Provide the [X, Y] coordinate of the cell's center where the given text is located.  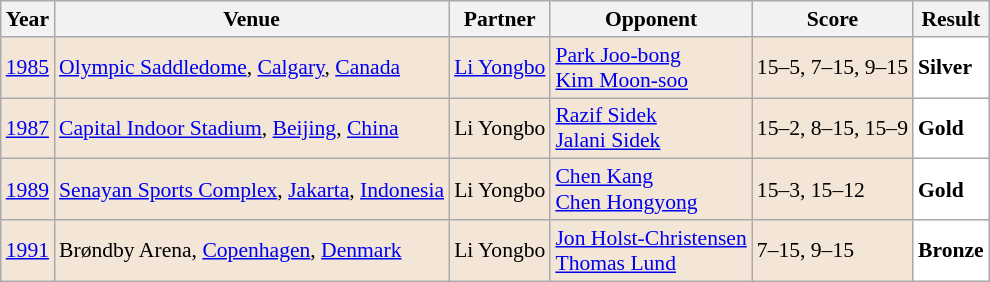
Venue [252, 19]
1987 [28, 128]
Result [951, 19]
Year [28, 19]
Silver [951, 68]
Score [832, 19]
15–5, 7–15, 9–15 [832, 68]
1991 [28, 250]
1985 [28, 68]
15–2, 8–15, 15–9 [832, 128]
Opponent [650, 19]
Capital Indoor Stadium, Beijing, China [252, 128]
Razif Sidek Jalani Sidek [650, 128]
Chen Kang Chen Hongyong [650, 190]
Partner [500, 19]
Olympic Saddledome, Calgary, Canada [252, 68]
15–3, 15–12 [832, 190]
Jon Holst-Christensen Thomas Lund [650, 250]
1989 [28, 190]
Brøndby Arena, Copenhagen, Denmark [252, 250]
Bronze [951, 250]
7–15, 9–15 [832, 250]
Park Joo-bong Kim Moon-soo [650, 68]
Senayan Sports Complex, Jakarta, Indonesia [252, 190]
